Determine the (X, Y) coordinate at the center of the cell enclosing the given text.  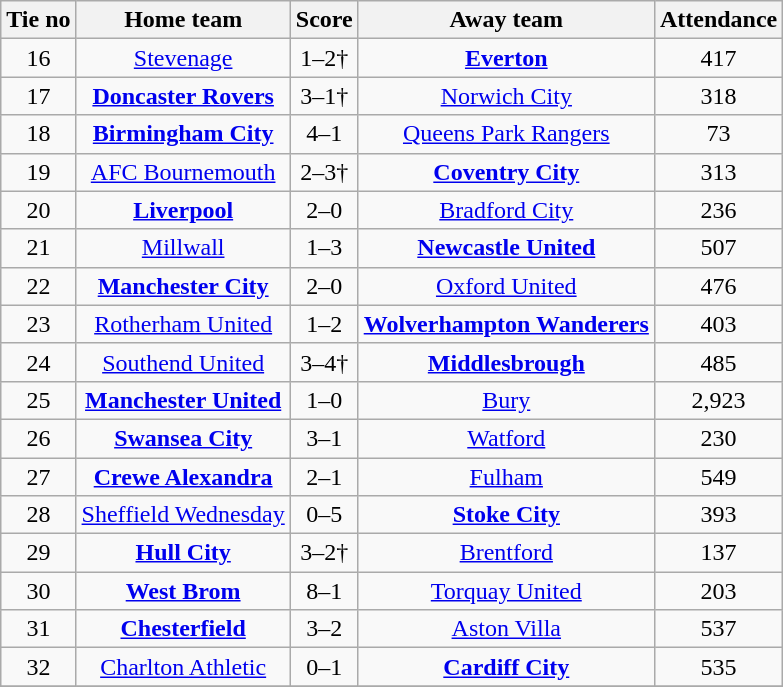
393 (718, 515)
0–5 (324, 515)
Norwich City (506, 96)
Chesterfield (183, 629)
535 (718, 667)
Bradford City (506, 210)
30 (38, 591)
1–0 (324, 400)
West Brom (183, 591)
Score (324, 20)
Millwall (183, 248)
476 (718, 286)
20 (38, 210)
Swansea City (183, 438)
Southend United (183, 362)
73 (718, 134)
Tie no (38, 20)
3–1† (324, 96)
Doncaster Rovers (183, 96)
537 (718, 629)
Liverpool (183, 210)
485 (718, 362)
318 (718, 96)
16 (38, 58)
1–2† (324, 58)
32 (38, 667)
507 (718, 248)
Aston Villa (506, 629)
Middlesbrough (506, 362)
29 (38, 553)
Wolverhampton Wanderers (506, 324)
0–1 (324, 667)
Home team (183, 20)
4–1 (324, 134)
19 (38, 172)
549 (718, 477)
203 (718, 591)
Torquay United (506, 591)
2–1 (324, 477)
Charlton Athletic (183, 667)
21 (38, 248)
Bury (506, 400)
Hull City (183, 553)
Everton (506, 58)
1–2 (324, 324)
403 (718, 324)
17 (38, 96)
28 (38, 515)
1–3 (324, 248)
3–4† (324, 362)
25 (38, 400)
Newcastle United (506, 248)
Birmingham City (183, 134)
Stoke City (506, 515)
Manchester City (183, 286)
Coventry City (506, 172)
417 (718, 58)
Attendance (718, 20)
Cardiff City (506, 667)
3–1 (324, 438)
18 (38, 134)
Queens Park Rangers (506, 134)
2–3† (324, 172)
27 (38, 477)
AFC Bournemouth (183, 172)
3–2 (324, 629)
Away team (506, 20)
Fulham (506, 477)
31 (38, 629)
8–1 (324, 591)
Manchester United (183, 400)
Stevenage (183, 58)
Sheffield Wednesday (183, 515)
137 (718, 553)
2,923 (718, 400)
Brentford (506, 553)
Oxford United (506, 286)
236 (718, 210)
313 (718, 172)
26 (38, 438)
3–2† (324, 553)
Rotherham United (183, 324)
22 (38, 286)
24 (38, 362)
Crewe Alexandra (183, 477)
Watford (506, 438)
23 (38, 324)
230 (718, 438)
